Detect which cell encompasses the target text, then output its [X, Y] center coordinate. 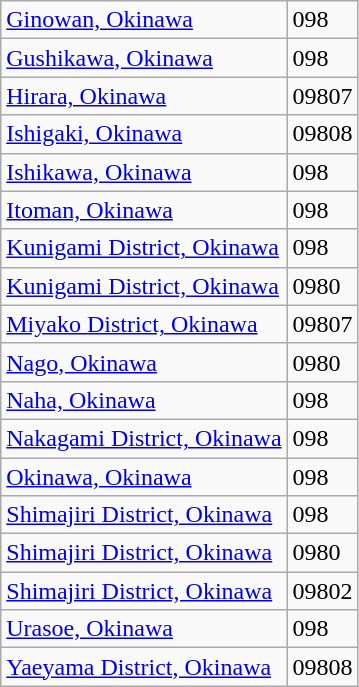
Urasoe, Okinawa [144, 629]
Nakagami District, Okinawa [144, 438]
Hirara, Okinawa [144, 96]
Gushikawa, Okinawa [144, 58]
Ishigaki, Okinawa [144, 134]
Miyako District, Okinawa [144, 324]
Ginowan, Okinawa [144, 20]
Yaeyama District, Okinawa [144, 667]
09802 [322, 591]
Itoman, Okinawa [144, 210]
Naha, Okinawa [144, 400]
Okinawa, Okinawa [144, 477]
Ishikawa, Okinawa [144, 172]
Nago, Okinawa [144, 362]
